From the cell containing the given text, extract its center point as [x, y] coordinate. 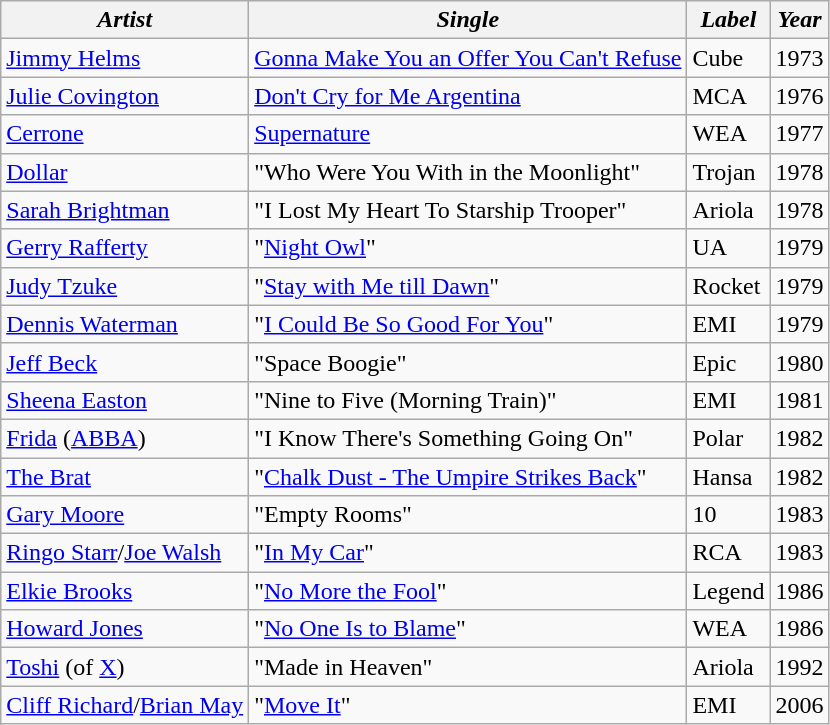
"Chalk Dust - The Umpire Strikes Back" [468, 477]
Supernature [468, 134]
Artist [125, 20]
Elkie Brooks [125, 591]
Gerry Rafferty [125, 248]
"Move It" [468, 705]
Jimmy Helms [125, 58]
MCA [728, 96]
"I Know There's Something Going On" [468, 438]
"Made in Heaven" [468, 667]
1973 [800, 58]
Label [728, 20]
"I Lost My Heart To Starship Trooper" [468, 210]
"Night Owl" [468, 248]
Trojan [728, 172]
Rocket [728, 286]
Sheena Easton [125, 400]
Dollar [125, 172]
Jeff Beck [125, 362]
"No One Is to Blame" [468, 629]
Cube [728, 58]
Judy Tzuke [125, 286]
"I Could Be So Good For You" [468, 324]
1980 [800, 362]
Howard Jones [125, 629]
10 [728, 515]
UA [728, 248]
"Empty Rooms" [468, 515]
Ringo Starr/Joe Walsh [125, 553]
"Space Boogie" [468, 362]
Single [468, 20]
Cliff Richard/Brian May [125, 705]
Gary Moore [125, 515]
RCA [728, 553]
Frida (ABBA) [125, 438]
Julie Covington [125, 96]
"Nine to Five (Morning Train)" [468, 400]
1992 [800, 667]
1977 [800, 134]
1981 [800, 400]
1976 [800, 96]
Gonna Make You an Offer You Can't Refuse [468, 58]
"Who Were You With in the Moonlight" [468, 172]
Hansa [728, 477]
Polar [728, 438]
2006 [800, 705]
"No More the Fool" [468, 591]
Epic [728, 362]
The Brat [125, 477]
Toshi (of X) [125, 667]
Year [800, 20]
Dennis Waterman [125, 324]
"Stay with Me till Dawn" [468, 286]
Don't Cry for Me Argentina [468, 96]
Legend [728, 591]
"In My Car" [468, 553]
Sarah Brightman [125, 210]
Cerrone [125, 134]
